Provide the [x, y] coordinate of the cell's center where the given text is located.  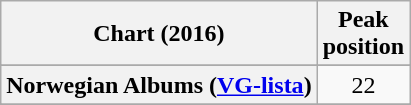
Norwegian Albums (VG-lista) [159, 85]
22 [363, 85]
Chart (2016) [159, 34]
Peak position [363, 34]
